Scan for the cell matching the given text and deliver its [x, y] coordinate at center. 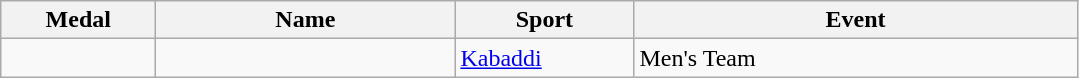
Name [306, 20]
Men's Team [856, 58]
Kabaddi [544, 58]
Event [856, 20]
Medal [78, 20]
Sport [544, 20]
